Locate the cell with the specified text and output its (X, Y) center coordinate. 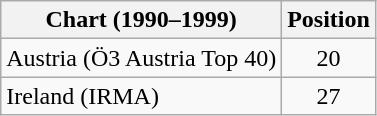
Position (329, 20)
27 (329, 96)
Austria (Ö3 Austria Top 40) (142, 58)
20 (329, 58)
Chart (1990–1999) (142, 20)
Ireland (IRMA) (142, 96)
